Search for the cell housing the specified text and yield its (x, y) center coordinate. 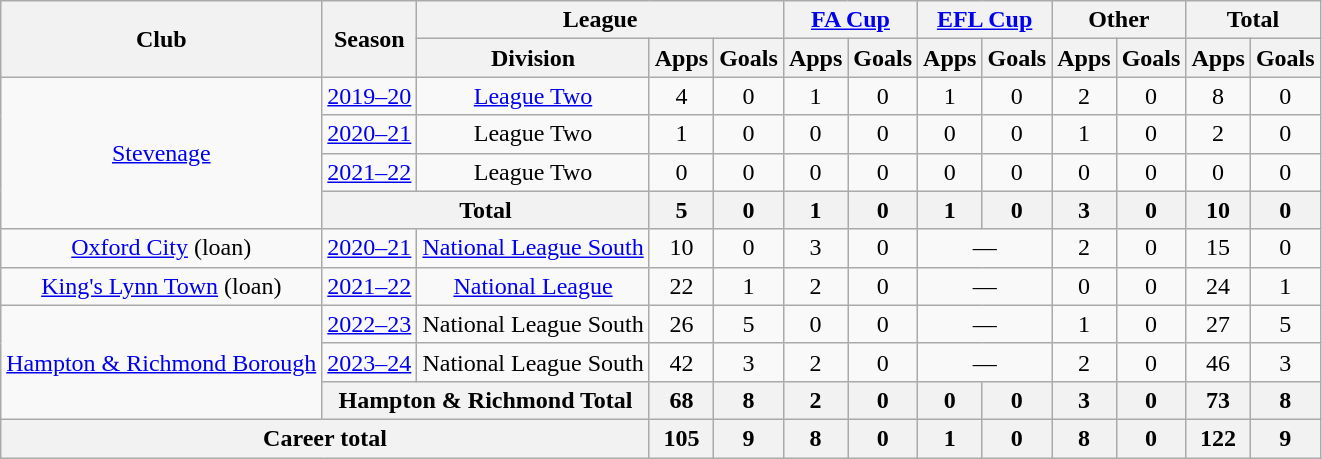
Club (162, 39)
Season (370, 39)
24 (1218, 286)
42 (681, 362)
122 (1218, 438)
26 (681, 324)
Hampton & Richmond Borough (162, 362)
22 (681, 286)
National League (533, 286)
Hampton & Richmond Total (486, 400)
Stevenage (162, 153)
2022–23 (370, 324)
FA Cup (850, 20)
27 (1218, 324)
King's Lynn Town (loan) (162, 286)
EFL Cup (985, 20)
Division (533, 58)
15 (1218, 248)
105 (681, 438)
73 (1218, 400)
4 (681, 96)
68 (681, 400)
League (600, 20)
46 (1218, 362)
2023–24 (370, 362)
2019–20 (370, 96)
Other (1119, 20)
Oxford City (loan) (162, 248)
Career total (325, 438)
